Output the (X, Y) coordinate of the center of the cell containing the given text.  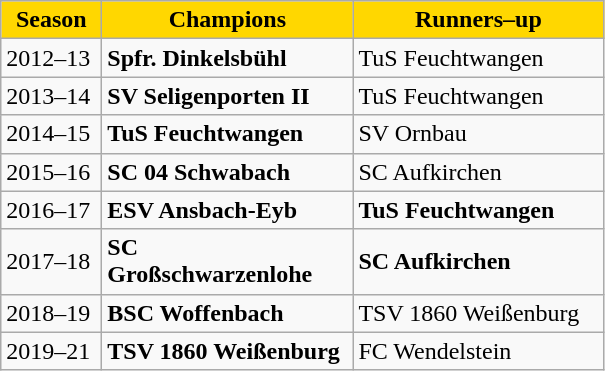
SC 04 Schwabach (228, 172)
2016–17 (52, 210)
2014–15 (52, 134)
SV Ornbau (478, 134)
ESV Ansbach-Eyb (228, 210)
SC Großschwarzenlohe (228, 262)
2013–14 (52, 96)
Runners–up (478, 20)
Spfr. Dinkelsbühl (228, 58)
2015–16 (52, 172)
2012–13 (52, 58)
SV Seligenporten II (228, 96)
Season (52, 20)
BSC Woffenbach (228, 313)
FC Wendelstein (478, 351)
2019–21 (52, 351)
2017–18 (52, 262)
Champions (228, 20)
2018–19 (52, 313)
